Return the (X, Y) coordinate for the center point of the cell that contains the specified text.  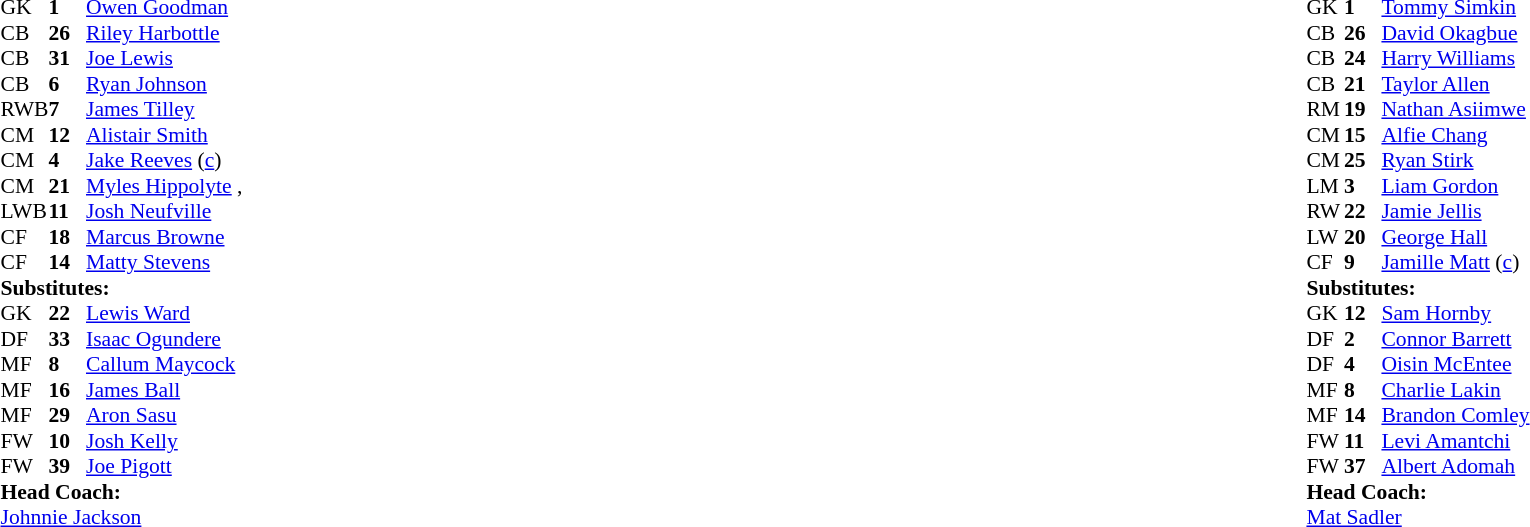
20 (1363, 237)
7 (67, 109)
Sam Hornby (1455, 313)
39 (67, 467)
Charlie Lakin (1455, 390)
18 (67, 237)
33 (67, 339)
Liam Gordon (1455, 186)
Matty Stevens (164, 263)
19 (1363, 109)
James Tilley (164, 109)
RM (1325, 109)
Levi Amantchi (1455, 441)
Harry Williams (1455, 59)
Ryan Stirk (1455, 161)
Taylor Allen (1455, 84)
James Ball (164, 390)
Oisin McEntee (1455, 365)
Riley Harbottle (164, 33)
29 (67, 415)
31 (67, 59)
Callum Maycock (164, 365)
25 (1363, 161)
Alfie Chang (1455, 135)
Joe Lewis (164, 59)
David Okagbue (1455, 33)
16 (67, 390)
3 (1363, 186)
RWB (24, 109)
Brandon Comley (1455, 415)
Jake Reeves (c) (164, 161)
6 (67, 84)
Nathan Asiimwe (1455, 109)
Alistair Smith (164, 135)
George Hall (1455, 237)
37 (1363, 467)
Ryan Johnson (164, 84)
Jamille Matt (c) (1455, 263)
LM (1325, 186)
Josh Kelly (164, 441)
15 (1363, 135)
Jamie Jellis (1455, 211)
Marcus Browne (164, 237)
LWB (24, 211)
Albert Adomah (1455, 467)
LW (1325, 237)
Josh Neufville (164, 211)
24 (1363, 59)
Connor Barrett (1455, 339)
Myles Hippolyte , (164, 186)
Isaac Ogundere (164, 339)
10 (67, 441)
RW (1325, 211)
Joe Pigott (164, 467)
Aron Sasu (164, 415)
Lewis Ward (164, 313)
9 (1363, 263)
2 (1363, 339)
